Find where the given text appears and provide that cell's center as (X, Y) coordinate. 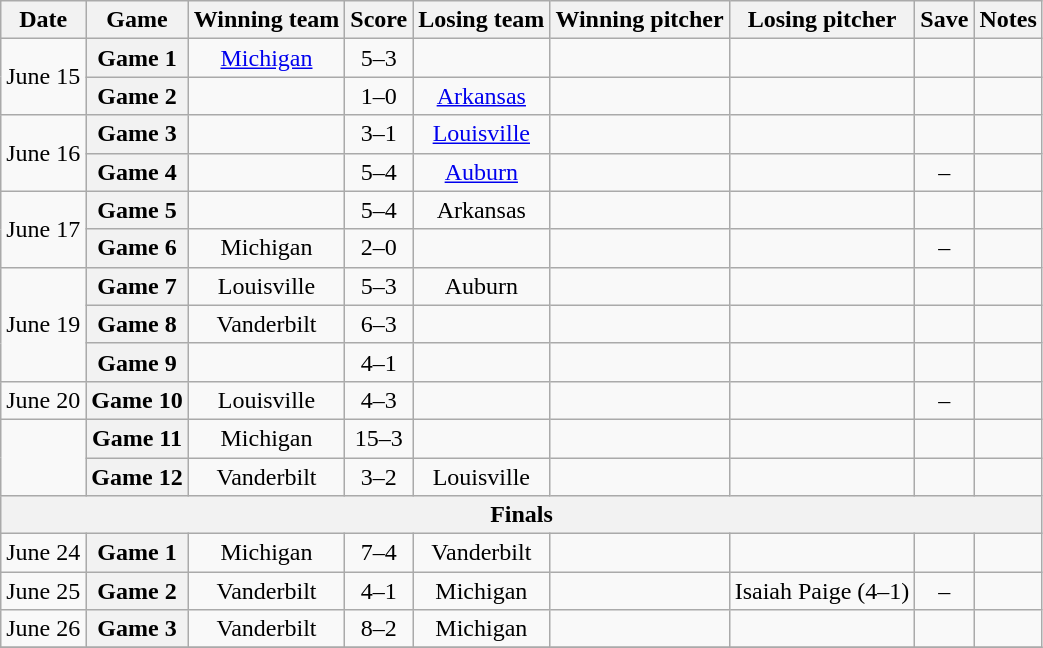
Date (44, 20)
Game (137, 20)
Game 7 (137, 286)
Losing team (482, 20)
June 15 (44, 77)
June 17 (44, 229)
Game 10 (137, 400)
4–3 (379, 400)
June 26 (44, 629)
Game 8 (137, 324)
Game 11 (137, 438)
Losing pitcher (822, 20)
15–3 (379, 438)
Score (379, 20)
7–4 (379, 553)
Notes (1008, 20)
June 24 (44, 553)
6–3 (379, 324)
3–1 (379, 134)
8–2 (379, 629)
Isaiah Paige (4–1) (822, 591)
2–0 (379, 248)
Game 4 (137, 172)
Game 9 (137, 362)
Winning team (266, 20)
June 20 (44, 400)
June 19 (44, 324)
Game 6 (137, 248)
Winning pitcher (640, 20)
1–0 (379, 96)
June 25 (44, 591)
Game 12 (137, 477)
Save (944, 20)
3–2 (379, 477)
Game 5 (137, 210)
June 16 (44, 153)
Finals (522, 515)
